Output the (x, y) coordinate of the center of the cell containing the given text.  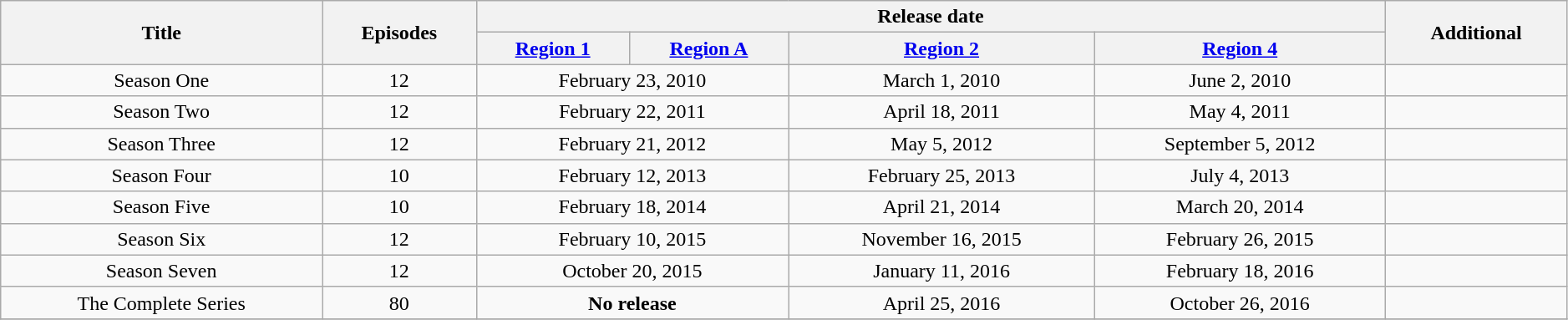
February 18, 2014 (632, 207)
July 4, 2013 (1240, 175)
Season Two (162, 112)
May 4, 2011 (1240, 112)
February 25, 2013 (942, 175)
May 5, 2012 (942, 144)
June 2, 2010 (1240, 80)
Region 1 (553, 48)
Release date (931, 17)
Season Seven (162, 271)
80 (399, 302)
March 1, 2010 (942, 80)
October 20, 2015 (632, 271)
February 21, 2012 (632, 144)
October 26, 2016 (1240, 302)
February 10, 2015 (632, 239)
No release (632, 302)
Season Six (162, 239)
September 5, 2012 (1240, 144)
February 18, 2016 (1240, 271)
January 11, 2016 (942, 271)
Episodes (399, 33)
February 22, 2011 (632, 112)
March 20, 2014 (1240, 207)
Region 4 (1240, 48)
April 21, 2014 (942, 207)
Season Three (162, 144)
February 23, 2010 (632, 80)
Region A (708, 48)
April 25, 2016 (942, 302)
Season Five (162, 207)
November 16, 2015 (942, 239)
April 18, 2011 (942, 112)
Season Four (162, 175)
The Complete Series (162, 302)
Title (162, 33)
February 26, 2015 (1240, 239)
Region 2 (942, 48)
Additional (1476, 33)
February 12, 2013 (632, 175)
Season One (162, 80)
